Return the [X, Y] coordinate for the center point of the cell that contains the specified text.  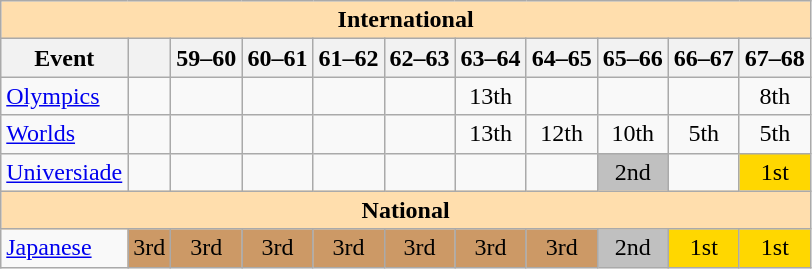
66–67 [704, 58]
62–63 [420, 58]
Event [64, 58]
Olympics [64, 96]
65–66 [632, 58]
61–62 [348, 58]
10th [632, 134]
8th [774, 96]
International [406, 20]
National [406, 210]
Japanese [64, 248]
59–60 [206, 58]
64–65 [562, 58]
67–68 [774, 58]
Worlds [64, 134]
63–64 [490, 58]
12th [562, 134]
60–61 [278, 58]
Universiade [64, 172]
